Return [x, y] of the center of cell containing provided text 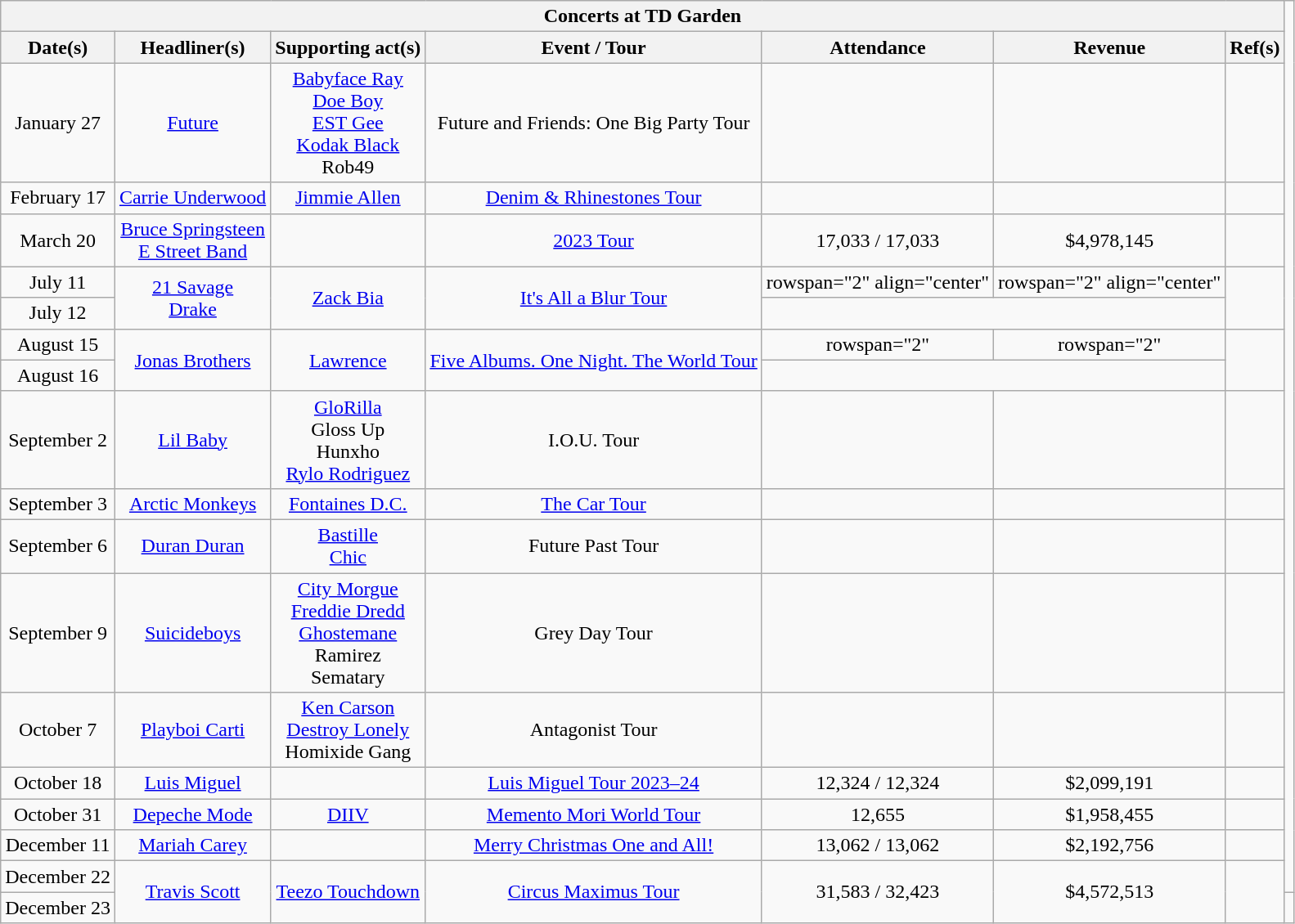
City MorgueFreddie DreddGhostemaneRamirezSematary [348, 632]
Future and Friends: One Big Party Tour [594, 123]
21 SavageDrake [192, 298]
Attendance [877, 47]
Jimmie Allen [348, 198]
2023 Tour [594, 240]
17,033 / 17,033 [877, 240]
Memento Mori World Tour [594, 814]
August 16 [58, 375]
12,324 / 12,324 [877, 783]
Revenue [1109, 47]
Teezo Touchdown [348, 892]
Headliner(s) [192, 47]
Ken CarsonDestroy LonelyHomixide Gang [348, 730]
October 7 [58, 730]
GloRillaGloss UpHunxhoRylo Rodriguez [348, 440]
Five Albums. One Night. The World Tour [594, 360]
12,655 [877, 814]
Playboi Carti [192, 730]
January 27 [58, 123]
Zack Bia [348, 298]
Ref(s) [1255, 47]
Future [192, 123]
July 11 [58, 282]
$4,978,145 [1109, 240]
$2,192,756 [1109, 846]
Mariah Carey [192, 846]
August 15 [58, 344]
Merry Christmas One and All! [594, 846]
Date(s) [58, 47]
Bruce SpringsteenE Street Band [192, 240]
Lawrence [348, 360]
Grey Day Tour [594, 632]
Carrie Underwood [192, 198]
Jonas Brothers [192, 360]
13,062 / 13,062 [877, 846]
Fontaines D.C. [348, 504]
Depeche Mode [192, 814]
Circus Maximus Tour [594, 892]
$4,572,513 [1109, 892]
Suicideboys [192, 632]
Duran Duran [192, 546]
September 6 [58, 546]
October 31 [58, 814]
It's All a Blur Tour [594, 298]
December 11 [58, 846]
DIIV [348, 814]
Luis Miguel Tour 2023–24 [594, 783]
BastilleChic [348, 546]
Babyface RayDoe BoyEST GeeKodak BlackRob49 [348, 123]
Event / Tour [594, 47]
September 9 [58, 632]
Travis Scott [192, 892]
Supporting act(s) [348, 47]
March 20 [58, 240]
Future Past Tour [594, 546]
I.O.U. Tour [594, 440]
The Car Tour [594, 504]
Arctic Monkeys [192, 504]
February 17 [58, 198]
31,583 / 32,423 [877, 892]
December 23 [58, 908]
Luis Miguel [192, 783]
$2,099,191 [1109, 783]
Antagonist Tour [594, 730]
September 2 [58, 440]
July 12 [58, 313]
Lil Baby [192, 440]
Denim & Rhinestones Tour [594, 198]
September 3 [58, 504]
Concerts at TD Garden [643, 16]
December 22 [58, 877]
$1,958,455 [1109, 814]
October 18 [58, 783]
